Return [X, Y] of the center of cell containing provided text 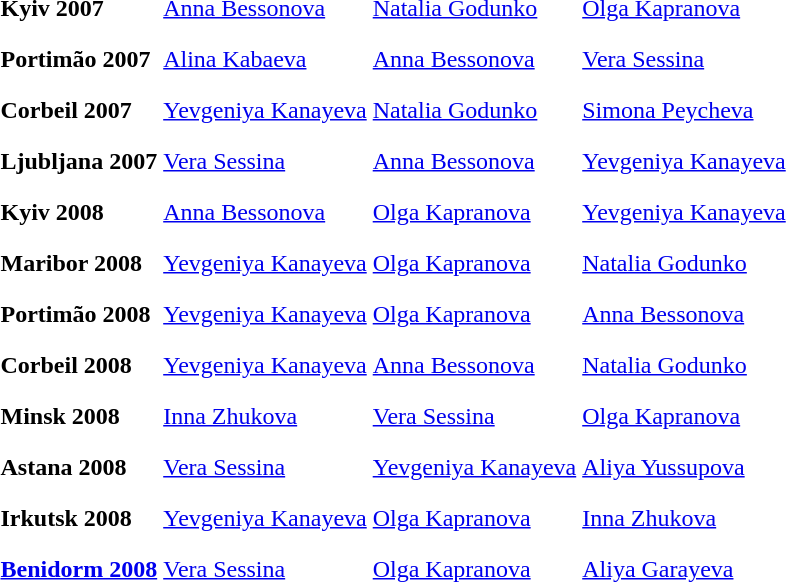
Inna Zhukova [266, 416]
Natalia Godunko [474, 110]
Alina Kabaeva [266, 59]
